Search for the cell housing the specified text and yield its (x, y) center coordinate. 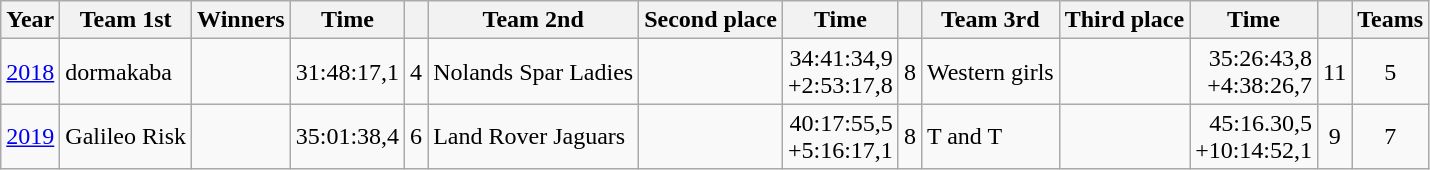
45:16.30,5+10:14:52,1 (1254, 136)
4 (416, 72)
Teams (1390, 20)
Western girls (990, 72)
Team 1st (126, 20)
40:17:55,5+5:16:17,1 (840, 136)
T and T (990, 136)
31:48:17,1 (347, 72)
dormakaba (126, 72)
6 (416, 136)
Team 3rd (990, 20)
Year (30, 20)
7 (1390, 136)
Galileo Risk (126, 136)
2019 (30, 136)
35:26:43,8+4:38:26,7 (1254, 72)
9 (1335, 136)
Team 2nd (534, 20)
2018 (30, 72)
11 (1335, 72)
Third place (1124, 20)
35:01:38,4 (347, 136)
Nolands Spar Ladies (534, 72)
5 (1390, 72)
Winners (242, 20)
Land Rover Jaguars (534, 136)
34:41:34,9+2:53:17,8 (840, 72)
Second place (711, 20)
